Output the (X, Y) coordinate of the center of the cell containing the given text.  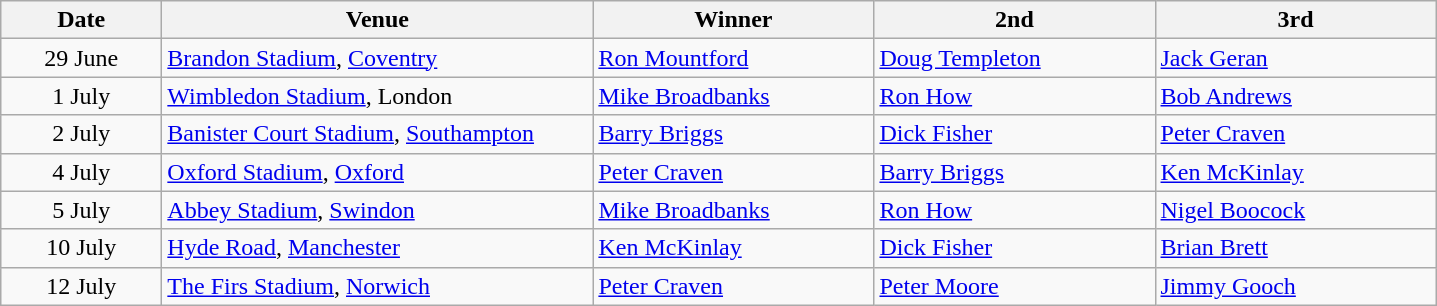
Nigel Boocock (1296, 210)
Banister Court Stadium, Southampton (378, 134)
Brian Brett (1296, 248)
Doug Templeton (1014, 58)
Abbey Stadium, Swindon (378, 210)
Peter Moore (1014, 286)
Oxford Stadium, Oxford (378, 172)
Date (82, 20)
Wimbledon Stadium, London (378, 96)
Bob Andrews (1296, 96)
4 July (82, 172)
Hyde Road, Manchester (378, 248)
3rd (1296, 20)
5 July (82, 210)
2nd (1014, 20)
2 July (82, 134)
Venue (378, 20)
1 July (82, 96)
12 July (82, 286)
Jack Geran (1296, 58)
Ron Mountford (734, 58)
10 July (82, 248)
Brandon Stadium, Coventry (378, 58)
29 June (82, 58)
Winner (734, 20)
Jimmy Gooch (1296, 286)
The Firs Stadium, Norwich (378, 286)
